Capture the cell that displays the provided text and extract its [x, y] central coordinate. 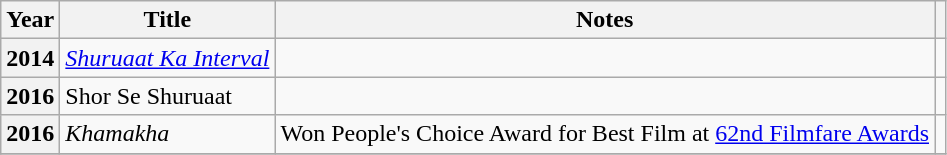
Title [168, 20]
Won People's Choice Award for Best Film at 62nd Filmfare Awards [605, 134]
Khamakha [168, 134]
2014 [30, 58]
Notes [605, 20]
Shor Se Shuruaat [168, 96]
Shuruaat Ka Interval [168, 58]
Year [30, 20]
